Provide the (x, y) coordinate of the cell's center where the given text is located.  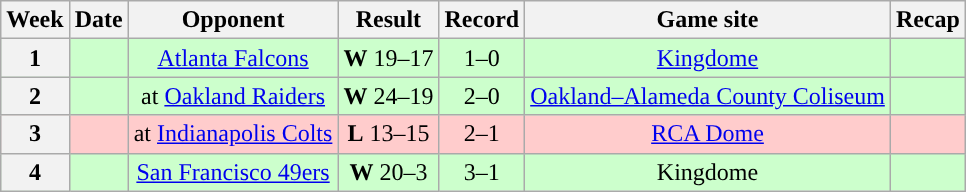
RCA Dome (708, 134)
W 24–19 (388, 96)
W 19–17 (388, 58)
San Francisco 49ers (233, 172)
L 13–15 (388, 134)
4 (35, 172)
W 20–3 (388, 172)
2–1 (482, 134)
Record (482, 20)
2 (35, 96)
at Oakland Raiders (233, 96)
1–0 (482, 58)
3 (35, 134)
Date (98, 20)
2–0 (482, 96)
Result (388, 20)
Week (35, 20)
Opponent (233, 20)
Game site (708, 20)
Atlanta Falcons (233, 58)
at Indianapolis Colts (233, 134)
Oakland–Alameda County Coliseum (708, 96)
3–1 (482, 172)
1 (35, 58)
Recap (928, 20)
